Extract the [x, y] coordinate from the center of the cell holding the provided text.  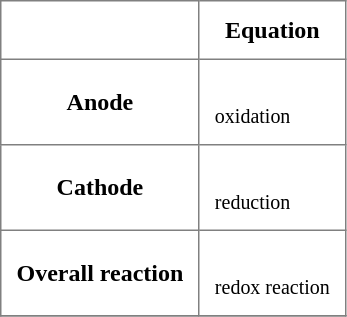
Anode [100, 102]
oxidation [272, 102]
Equation [272, 30]
Overall reaction [100, 273]
Cathode [100, 188]
reduction [272, 188]
redox reaction [272, 273]
